Extract the [x, y] coordinate from the center of the cell holding the provided text.  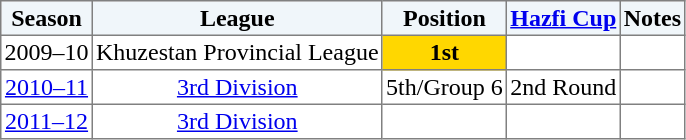
5th/Group 6 [444, 87]
2009–10 [47, 52]
Position [444, 18]
1st [444, 52]
2nd Round [563, 87]
2011–12 [47, 121]
Khuzestan Provincial League [237, 52]
League [237, 18]
Notes [652, 18]
Season [47, 18]
Hazfi Cup [563, 18]
2010–11 [47, 87]
